Search for the cell housing the specified text and yield its (X, Y) center coordinate. 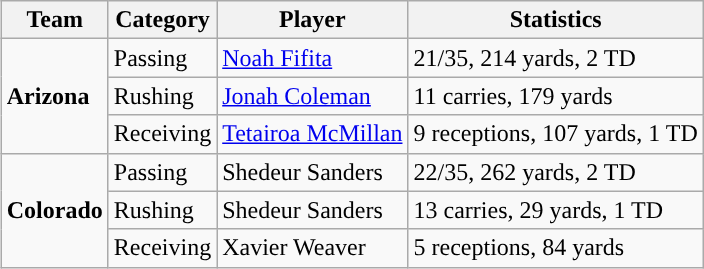
Noah Fifita (312, 58)
Colorado (54, 210)
Arizona (54, 96)
Player (312, 20)
Statistics (556, 20)
Xavier Weaver (312, 248)
21/35, 214 yards, 2 TD (556, 58)
11 carries, 179 yards (556, 96)
9 receptions, 107 yards, 1 TD (556, 134)
Tetairoa McMillan (312, 134)
5 receptions, 84 yards (556, 248)
22/35, 262 yards, 2 TD (556, 172)
Team (54, 20)
13 carries, 29 yards, 1 TD (556, 210)
Category (162, 20)
Jonah Coleman (312, 96)
